Return (X, Y) of the center of cell containing provided text 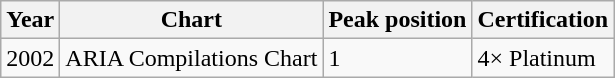
1 (398, 58)
ARIA Compilations Chart (192, 58)
Peak position (398, 20)
Chart (192, 20)
Certification (543, 20)
2002 (30, 58)
4× Platinum (543, 58)
Year (30, 20)
